For the text-containing cell, return its midpoint in [X, Y] coordinate format. 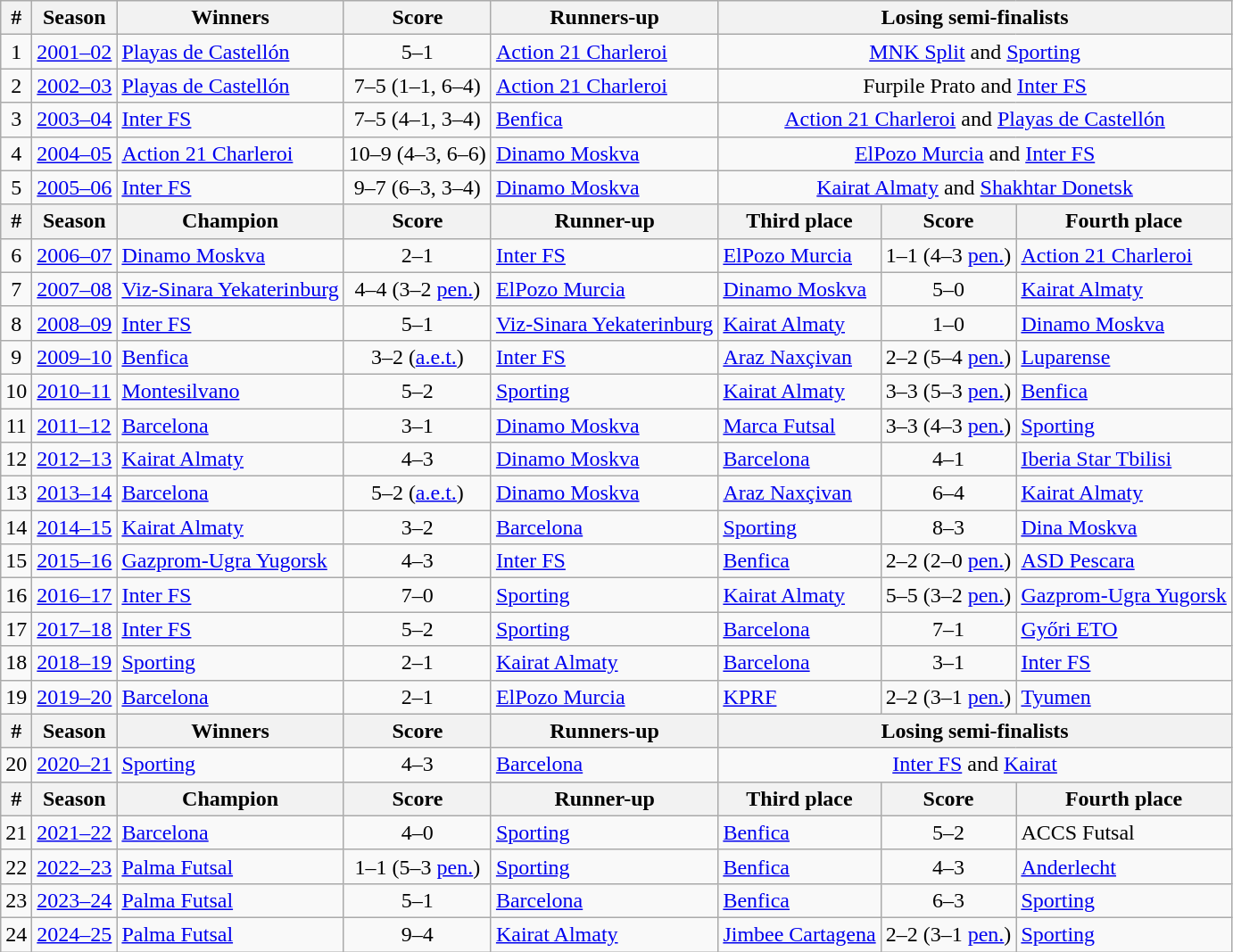
KPRF [799, 697]
7 [16, 289]
3–2 [418, 527]
7–0 [418, 595]
Furpile Prato and Inter FS [974, 86]
4–1 [948, 459]
2009–10 [75, 357]
3–3 (5–3 pen.) [948, 391]
24 [16, 934]
Montesilvano [230, 391]
2021–22 [75, 832]
5–5 (3–2 pen.) [948, 595]
2012–13 [75, 459]
Kairat Almaty and Shakhtar Donetsk [974, 187]
Action 21 Charleroi and Playas de Castellón [974, 120]
2006–07 [75, 255]
2013–14 [75, 493]
13 [16, 493]
2017–18 [75, 629]
Luparense [1124, 357]
18 [16, 663]
2011–12 [75, 426]
6 [16, 255]
6–4 [948, 493]
14 [16, 527]
Iberia Star Tbilisi [1124, 459]
ASD Pescara [1124, 561]
Anderlecht [1124, 866]
12 [16, 459]
Jimbee Cartagena [799, 934]
17 [16, 629]
22 [16, 866]
9–4 [418, 934]
8–3 [948, 527]
2003–04 [75, 120]
2010–11 [75, 391]
Marca Futsal [799, 426]
ElPozo Murcia and Inter FS [974, 153]
2024–25 [75, 934]
2019–20 [75, 697]
4 [16, 153]
Győri ETO [1124, 629]
5 [16, 187]
21 [16, 832]
Dina Moskva [1124, 527]
2007–08 [75, 289]
15 [16, 561]
1–1 (5–3 pen.) [418, 866]
10–9 (4–3, 6–6) [418, 153]
Tyumen [1124, 697]
2002–03 [75, 86]
7–1 [948, 629]
8 [16, 323]
16 [16, 595]
2020–21 [75, 765]
2–2 (2–0 pen.) [948, 561]
2005–06 [75, 187]
4–4 (3–2 pen.) [418, 289]
7–5 (4–1, 3–4) [418, 120]
2001–02 [75, 52]
6–3 [948, 900]
9–7 (6–3, 3–4) [418, 187]
1–1 (4–3 pen.) [948, 255]
9 [16, 357]
7–5 (1–1, 6–4) [418, 86]
2022–23 [75, 866]
2015–16 [75, 561]
2–2 (5–4 pen.) [948, 357]
19 [16, 697]
2018–19 [75, 663]
5–0 [948, 289]
10 [16, 391]
4–0 [418, 832]
5–2 (a.e.t.) [418, 493]
2014–15 [75, 527]
3–3 (4–3 pen.) [948, 426]
1 [16, 52]
2004–05 [75, 153]
11 [16, 426]
2016–17 [75, 595]
1–0 [948, 323]
2008–09 [75, 323]
Inter FS and Kairat [974, 765]
20 [16, 765]
2 [16, 86]
3 [16, 120]
2023–24 [75, 900]
23 [16, 900]
MNK Split and Sporting [974, 52]
3–2 (a.e.t.) [418, 357]
ACCS Futsal [1124, 832]
